Extract the (X, Y) coordinate from the center of the cell holding the provided text.  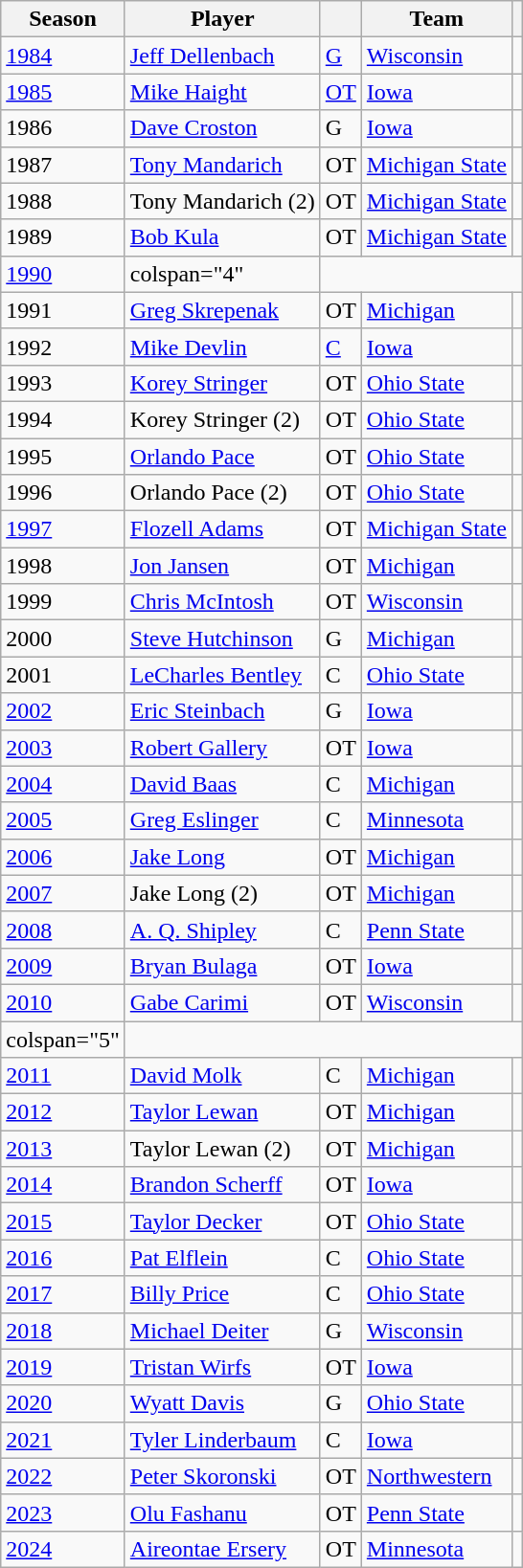
2020 (63, 1403)
2010 (63, 1002)
Chris McIntosh (222, 602)
Tyler Linderbaum (222, 1440)
Taylor Decker (222, 1221)
1996 (63, 493)
2007 (63, 893)
2015 (63, 1221)
1987 (63, 165)
2009 (63, 966)
1991 (63, 310)
1988 (63, 201)
1986 (63, 128)
1990 (63, 274)
Steve Hutchinson (222, 638)
2024 (63, 1549)
2001 (63, 675)
Team (437, 19)
Tony Mandarich (222, 165)
Player (222, 19)
1994 (63, 419)
2005 (63, 820)
1984 (63, 56)
2004 (63, 784)
Jake Long (222, 857)
2017 (63, 1294)
colspan="4" (222, 274)
Greg Eslinger (222, 820)
1999 (63, 602)
LeCharles Bentley (222, 675)
Peter Skoronski (222, 1476)
2000 (63, 638)
Tony Mandarich (2) (222, 201)
Tristan Wirfs (222, 1367)
2008 (63, 930)
Northwestern (437, 1476)
Taylor Lewan (222, 1112)
1985 (63, 92)
Robert Gallery (222, 748)
Brandon Scherff (222, 1185)
Olu Fashanu (222, 1512)
colspan="5" (63, 1039)
2012 (63, 1112)
Jake Long (2) (222, 893)
1993 (63, 383)
1989 (63, 237)
2019 (63, 1367)
2013 (63, 1149)
Korey Stringer (2) (222, 419)
Bryan Bulaga (222, 966)
2022 (63, 1476)
Jeff Dellenbach (222, 56)
2021 (63, 1440)
2023 (63, 1512)
David Baas (222, 784)
Orlando Pace (2) (222, 493)
Gabe Carimi (222, 1002)
Michael Deiter (222, 1331)
Orlando Pace (222, 457)
Aireontae Ersery (222, 1549)
Pat Elflein (222, 1258)
Jon Jansen (222, 566)
Mike Devlin (222, 347)
David Molk (222, 1076)
Wyatt Davis (222, 1403)
2006 (63, 857)
Flozell Adams (222, 529)
1997 (63, 529)
Dave Croston (222, 128)
Season (63, 19)
2016 (63, 1258)
1998 (63, 566)
2014 (63, 1185)
2002 (63, 711)
2011 (63, 1076)
Bob Kula (222, 237)
1995 (63, 457)
Billy Price (222, 1294)
1992 (63, 347)
Mike Haight (222, 92)
Greg Skrepenak (222, 310)
2018 (63, 1331)
2003 (63, 748)
Korey Stringer (222, 383)
Taylor Lewan (2) (222, 1149)
Eric Steinbach (222, 711)
A. Q. Shipley (222, 930)
